Detect which cell encompasses the target text, then output its [x, y] center coordinate. 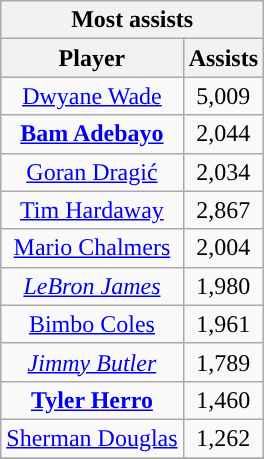
Bam Adebayo [92, 134]
Bimbo Coles [92, 324]
Player [92, 58]
Goran Dragić [92, 172]
1,980 [223, 286]
5,009 [223, 96]
Assists [223, 58]
Jimmy Butler [92, 362]
2,004 [223, 248]
1,789 [223, 362]
Mario Chalmers [92, 248]
1,961 [223, 324]
1,262 [223, 438]
2,034 [223, 172]
LeBron James [92, 286]
2,044 [223, 134]
2,867 [223, 210]
Sherman Douglas [92, 438]
Tim Hardaway [92, 210]
Dwyane Wade [92, 96]
1,460 [223, 400]
Tyler Herro [92, 400]
Most assists [132, 20]
